For the text-containing cell, return its midpoint in (X, Y) coordinate format. 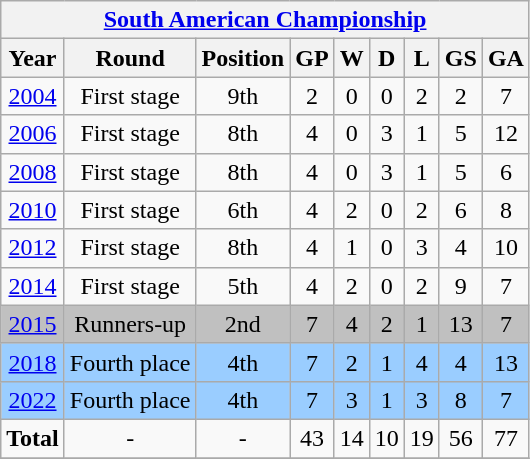
Position (243, 58)
GA (506, 58)
12 (506, 134)
77 (506, 438)
2015 (33, 324)
2014 (33, 286)
2012 (33, 248)
19 (422, 438)
43 (312, 438)
L (422, 58)
South American Championship (266, 20)
D (386, 58)
GP (312, 58)
2018 (33, 362)
2006 (33, 134)
9th (243, 96)
2022 (33, 400)
9 (460, 286)
Year (33, 58)
Total (33, 438)
Round (130, 58)
2008 (33, 172)
GS (460, 58)
2004 (33, 96)
14 (352, 438)
2nd (243, 324)
Runners-up (130, 324)
2010 (33, 210)
6th (243, 210)
56 (460, 438)
5th (243, 286)
W (352, 58)
